Find where the given text appears and provide that cell's center as [x, y] coordinate. 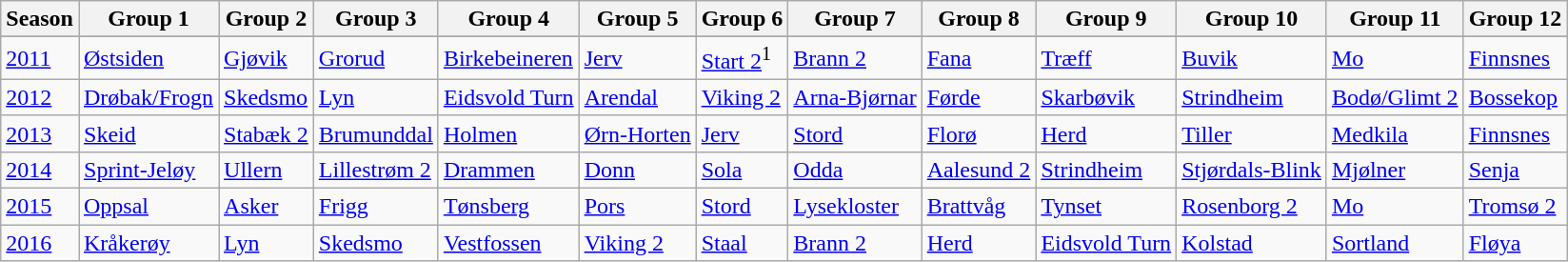
Senja [1516, 170]
Arna-Bjørnar [855, 97]
Group 3 [375, 19]
Ullern [267, 170]
Brumunddal [375, 133]
Grorud [375, 59]
2014 [40, 170]
2016 [40, 243]
Sortland [1395, 243]
Lysekloster [855, 207]
Group 8 [979, 19]
Birkebeineren [508, 59]
Skarbøvik [1106, 97]
Lillestrøm 2 [375, 170]
Sola [743, 170]
Ørn-Horten [638, 133]
Asker [267, 207]
Donn [638, 170]
Fløya [1516, 243]
Group 6 [743, 19]
2013 [40, 133]
Start 21 [743, 59]
Kråkerøy [149, 243]
Skeid [149, 133]
Arendal [638, 97]
Group 5 [638, 19]
Bodø/Glimt 2 [1395, 97]
Oppsal [149, 207]
Pors [638, 207]
Frigg [375, 207]
Group 11 [1395, 19]
Gjøvik [267, 59]
Østsiden [149, 59]
Stabæk 2 [267, 133]
Træff [1106, 59]
2011 [40, 59]
Group 12 [1516, 19]
Group 10 [1252, 19]
Group 1 [149, 19]
Florø [979, 133]
Tromsø 2 [1516, 207]
2015 [40, 207]
Aalesund 2 [979, 170]
Staal [743, 243]
Tynset [1106, 207]
Rosenborg 2 [1252, 207]
Season [40, 19]
Group 7 [855, 19]
Group 4 [508, 19]
Brattvåg [979, 207]
Sprint-Jeløy [149, 170]
Tønsberg [508, 207]
Drøbak/Frogn [149, 97]
Mjølner [1395, 170]
2012 [40, 97]
Bossekop [1516, 97]
Group 2 [267, 19]
Buvik [1252, 59]
Tiller [1252, 133]
Førde [979, 97]
Odda [855, 170]
Group 9 [1106, 19]
Stjørdals-Blink [1252, 170]
Drammen [508, 170]
Vestfossen [508, 243]
Medkila [1395, 133]
Fana [979, 59]
Holmen [508, 133]
Kolstad [1252, 243]
